Capture the cell that displays the provided text and extract its (x, y) central coordinate. 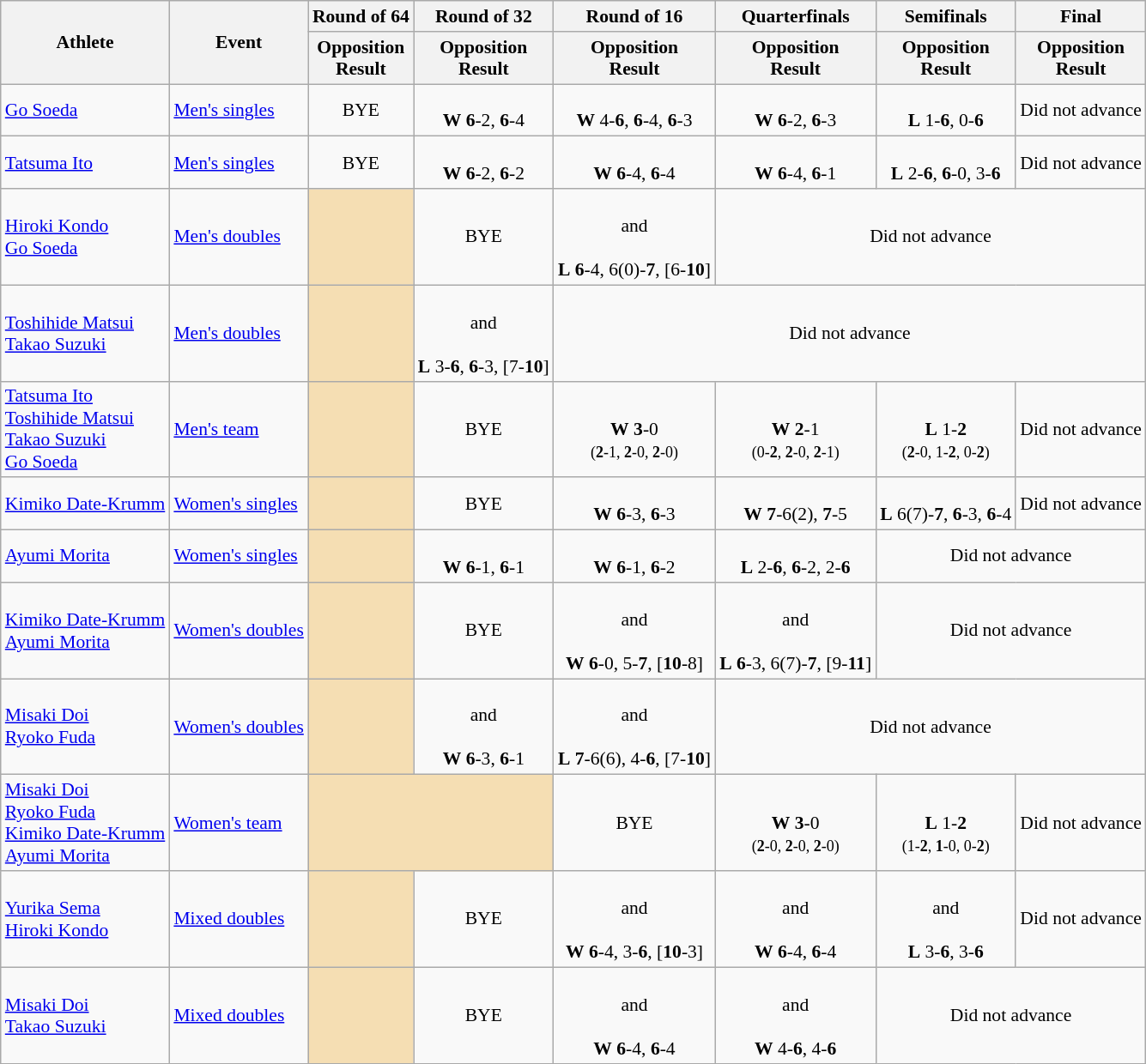
Toshihide MatsuiTakao Suzuki (86, 333)
Misaki DoiRyoko Fuda (86, 727)
L 6(7)-7, 6-3, 6-4 (946, 505)
Misaki DoiRyoko FudaKimiko Date-KrummAyumi Morita (86, 823)
andW 4-6, 4-6 (795, 1015)
W 6-4, 6-4 (634, 163)
Women's team (239, 823)
andL 3-6, 6-3, [7-10] (484, 333)
Ayumi Morita (86, 556)
andW 6-0, 5-7, [10-8] (634, 631)
Semifinals (946, 16)
Athlete (86, 43)
Men's team (239, 429)
W 6-3, 6-3 (634, 505)
Tatsuma ItoToshihide MatsuiTakao SuzukiGo Soeda (86, 429)
Round of 64 (361, 16)
L 2-6, 6-0, 3-6 (946, 163)
Round of 16 (634, 16)
W 6-1, 6-1 (484, 556)
W 3-0(2-1, 2-0, 2-0) (634, 429)
Quarterfinals (795, 16)
Kimiko Date-Krumm (86, 505)
andL 3-6, 3-6 (946, 919)
Yurika SemaHiroki Kondo (86, 919)
Event (239, 43)
W 6-2, 6-3 (795, 110)
W 6-4, 6-1 (795, 163)
W 4-6, 6-4, 6-3 (634, 110)
andL 6-4, 6(0)-7, [6-10] (634, 237)
L 1-6, 0-6 (946, 110)
Kimiko Date-KrummAyumi Morita (86, 631)
L 2-6, 6-2, 2-6 (795, 556)
W 6-2, 6-4 (484, 110)
andL 7-6(6), 4-6, [7-10] (634, 727)
W 7-6(2), 7-5 (795, 505)
Tatsuma Ito (86, 163)
Round of 32 (484, 16)
W 2-1(0-2, 2-0, 2-1) (795, 429)
Final (1081, 16)
W 6-2, 6-2 (484, 163)
andW 6-4, 3-6, [10-3] (634, 919)
andL 6-3, 6(7)-7, [9-11] (795, 631)
W 6-1, 6-2 (634, 556)
L 1-2(1-2, 1-0, 0-2) (946, 823)
Hiroki KondoGo Soeda (86, 237)
andW 6-3, 6-1 (484, 727)
Misaki DoiTakao Suzuki (86, 1015)
L 1-2(2-0, 1-2, 0-2) (946, 429)
Go Soeda (86, 110)
W 3-0(2-0, 2-0, 2-0) (795, 823)
